Scan for the cell matching the given text and deliver its (x, y) coordinate at center. 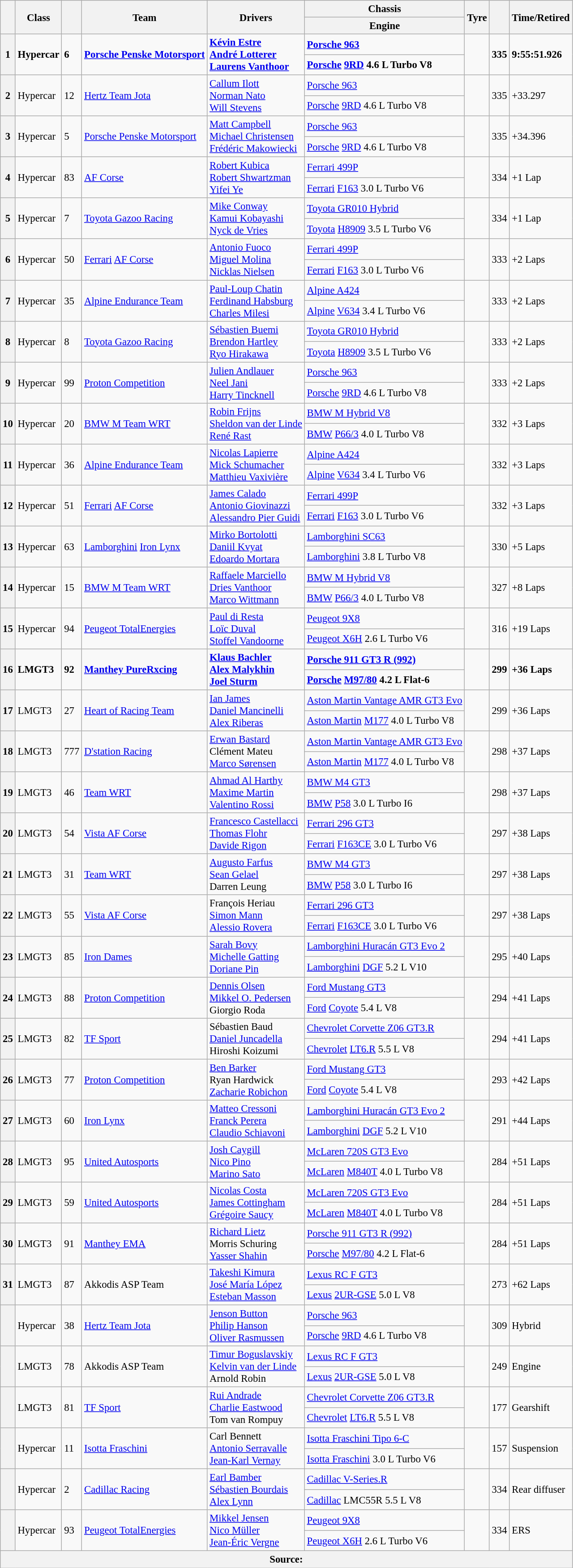
14 (8, 588)
25 (8, 1038)
Sarah Bovy Michelle Gatting Doriane Pin (256, 957)
4 (8, 178)
3 (8, 137)
James Calado Antonio Giovinazzi Alessandro Pier Guidi (256, 506)
26 (8, 1080)
309 (500, 1326)
91 (72, 1243)
330 (500, 547)
93 (72, 1531)
Source: (286, 1559)
Paul-Loup Chatin Ferdinand Habsburg Charles Milesi (256, 301)
249 (500, 1367)
13 (8, 547)
17 (8, 711)
273 (500, 1285)
55 (72, 916)
82 (72, 1038)
Ahmad Al Harthy Maxime Martin Valentino Rossi (256, 793)
Robert Kubica Robert Shwartzman Yifei Ye (256, 178)
54 (72, 833)
Takeshi Kimura José María López Esteban Masson (256, 1285)
Nicolas Costa James Cottingham Grégoire Saucy (256, 1203)
Robin Frijns Sheldon van der Linde René Rast (256, 423)
Julien Andlauer Neel Jani Harry Tincknell (256, 383)
Rui Andrade Charlie Eastwood Tom van Rompuy (256, 1408)
23 (8, 957)
+19 Laps (541, 628)
22 (8, 916)
293 (500, 1080)
51 (72, 506)
59 (72, 1203)
Isotta Fraschini 3.0 L Turbo V6 (385, 1459)
Kévin Estre André Lotterer Laurens Vanthoor (256, 55)
+40 Laps (541, 957)
Lamborghini 3.8 L Turbo V8 (385, 557)
Antonio Fuoco Miguel Molina Nicklas Nielsen (256, 260)
Jenson Button Philip Hanson Oliver Rasmussen (256, 1326)
16 (8, 670)
François Heriau Simon Mann Alessio Rovera (256, 916)
35 (72, 301)
88 (72, 998)
+34.396 (541, 137)
Isotta Fraschini Tipo 6-C (385, 1438)
177 (500, 1408)
316 (500, 628)
Paul di Resta Loïc Duval Stoffel Vandoorne (256, 628)
Chassis (385, 9)
+42 Laps (541, 1080)
+8 Laps (541, 588)
Mike Conway Kamui Kobayashi Nyck de Vries (256, 218)
10 (8, 423)
Cadillac LMC55R 5.5 L V8 (385, 1500)
46 (72, 793)
Matt Campbell Michael Christensen Frédéric Makowiecki (256, 137)
Timur Boguslavskiy Kelvin van der Linde Arnold Robin (256, 1367)
291 (500, 1121)
Augusto Farfus Sean Gelael Darren Leung (256, 875)
Matteo Cressoni Franck Perera Claudio Schiavoni (256, 1121)
+62 Laps (541, 1285)
Earl Bamber Sébastien Bourdais Alex Lynn (256, 1490)
94 (72, 628)
92 (72, 670)
Manthey EMA (145, 1243)
63 (72, 547)
Dennis Olsen Mikkel O. Pedersen Giorgio Roda (256, 998)
Nicolas Lapierre Mick Schumacher Matthieu Vaxivière (256, 465)
Ben Barker Ryan Hardwick Zacharie Robichon (256, 1080)
+33.297 (541, 96)
+44 Laps (541, 1121)
1 (8, 55)
Heart of Racing Team (145, 711)
99 (72, 383)
Carl Bennett Antonio Serravalle Jean-Karl Vernay (256, 1448)
Sébastien Baud Daniel Juncadella Hiroshi Koizumi (256, 1038)
Rear diffuser (541, 1490)
ERS (541, 1531)
327 (500, 588)
60 (72, 1121)
Ian James Daniel Mancinelli Alex Riberas (256, 711)
Drivers (256, 17)
Erwan Bastard Clément Mateu Marco Sørensen (256, 752)
95 (72, 1162)
+5 Laps (541, 547)
38 (72, 1326)
AF Corse (145, 178)
Josh Caygill Nico Pino Marino Sato (256, 1162)
81 (72, 1408)
Iron Lynx (145, 1121)
Mirko Bortolotti Daniil Kvyat Edoardo Mortara (256, 547)
Callum Ilott Norman Nato Will Stevens (256, 96)
Francesco Castellacci Thomas Flohr Davide Rigon (256, 833)
30 (8, 1243)
28 (8, 1162)
83 (72, 178)
Sébastien Buemi Brendon Hartley Ryo Hirakawa (256, 342)
Class (38, 17)
Gearshift (541, 1408)
Time/Retired (541, 17)
87 (72, 1285)
Raffaele Marciello Dries Vanthoor Marco Wittmann (256, 588)
Cadillac V-Series.R (385, 1479)
Suspension (541, 1448)
78 (72, 1367)
21 (8, 875)
29 (8, 1203)
Cadillac Racing (145, 1490)
24 (8, 998)
D'station Racing (145, 752)
777 (72, 752)
9:55:51.926 (541, 55)
157 (500, 1448)
Tyre (477, 17)
Richard Lietz Morris Schuring Yasser Shahin (256, 1243)
Isotta Fraschini (145, 1448)
85 (72, 957)
50 (72, 260)
Mikkel Jensen Nico Müller Jean-Éric Vergne (256, 1531)
Manthey PureRxcing (145, 670)
77 (72, 1080)
Iron Dames (145, 957)
Team (145, 17)
Lamborghini SC63 (385, 536)
Lamborghini Iron Lynx (145, 547)
36 (72, 465)
Hybrid (541, 1326)
295 (500, 957)
18 (8, 752)
19 (8, 793)
9 (8, 383)
Klaus Bachler Alex Malykhin Joel Sturm (256, 670)
